Scan for the cell matching the given text and deliver its (X, Y) coordinate at center. 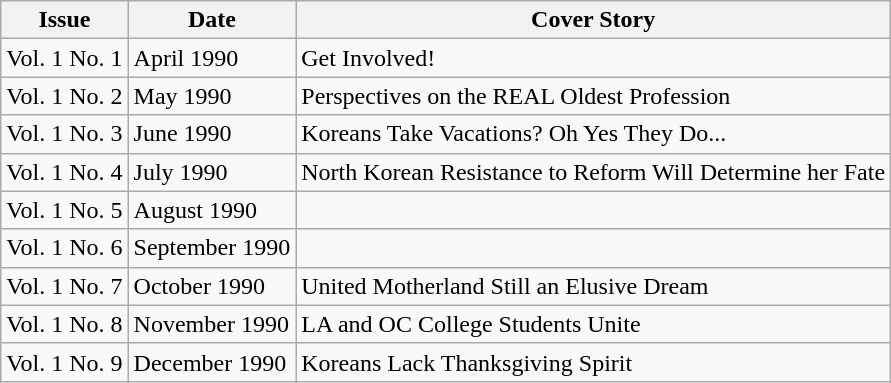
Vol. 1 No. 7 (64, 286)
Get Involved! (594, 58)
Vol. 1 No. 6 (64, 248)
May 1990 (212, 96)
April 1990 (212, 58)
Vol. 1 No. 8 (64, 324)
October 1990 (212, 286)
Perspectives on the REAL Oldest Profession (594, 96)
Vol. 1 No. 4 (64, 172)
Cover Story (594, 20)
July 1990 (212, 172)
December 1990 (212, 362)
Vol. 1 No. 3 (64, 134)
LA and OC College Students Unite (594, 324)
North Korean Resistance to Reform Will Determine her Fate (594, 172)
Koreans Take Vacations? Oh Yes They Do... (594, 134)
August 1990 (212, 210)
Vol. 1 No. 1 (64, 58)
Vol. 1 No. 5 (64, 210)
September 1990 (212, 248)
November 1990 (212, 324)
Date (212, 20)
June 1990 (212, 134)
United Motherland Still an Elusive Dream (594, 286)
Issue (64, 20)
Vol. 1 No. 9 (64, 362)
Koreans Lack Thanksgiving Spirit (594, 362)
Vol. 1 No. 2 (64, 96)
